Scan for the cell matching the given text and deliver its [X, Y] coordinate at center. 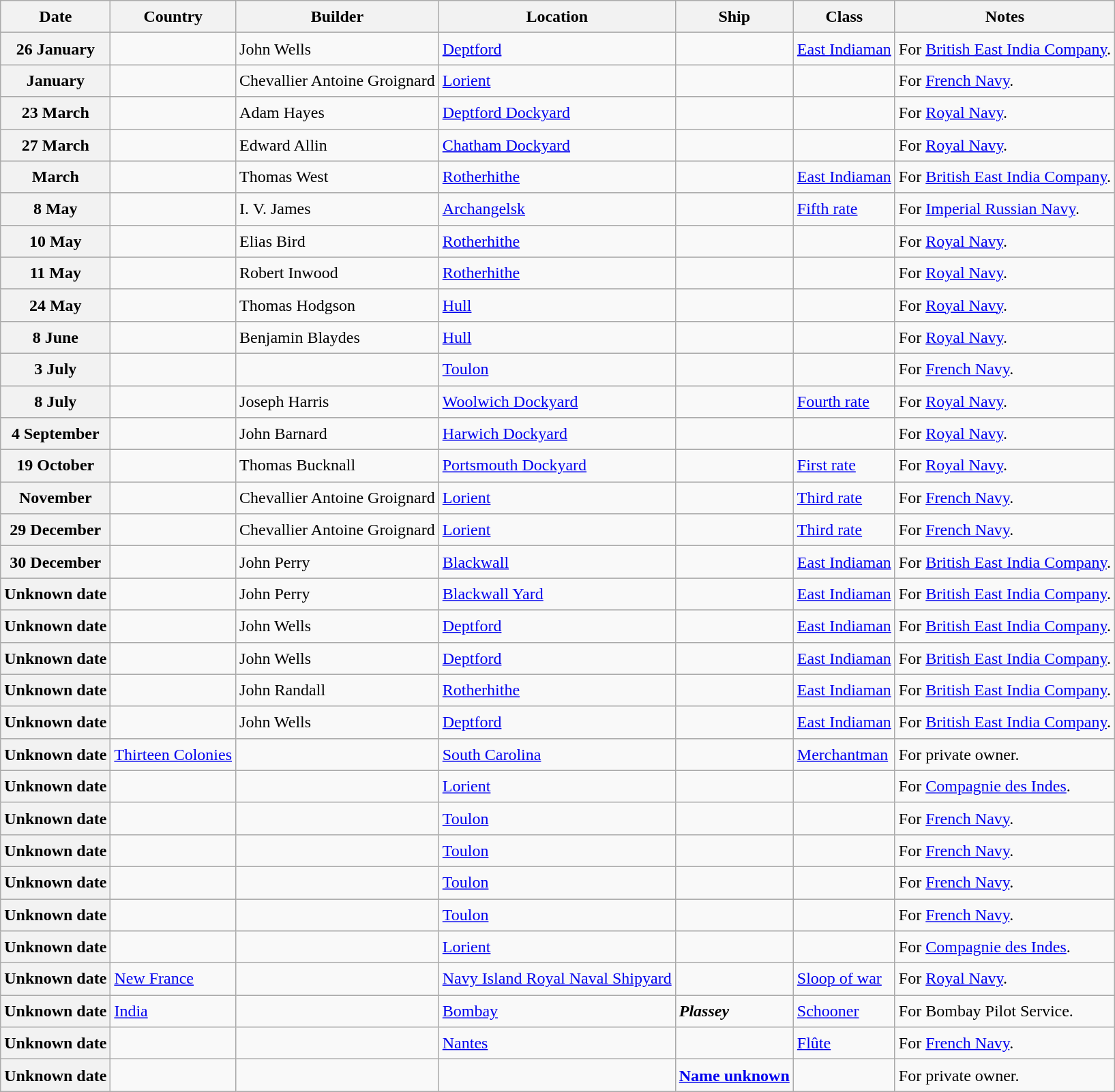
19 October [56, 466]
March [56, 177]
Class [844, 16]
Deptford Dockyard [556, 113]
Bombay [556, 1012]
South Carolina [556, 754]
Name unknown [734, 1076]
Blackwall Yard [556, 594]
10 May [56, 241]
Joseph Harris [338, 402]
Thomas Hodgson [338, 305]
24 May [56, 305]
Sloop of war [844, 979]
November [56, 498]
Benjamin Blaydes [338, 337]
Archangelsk [556, 209]
Thomas West [338, 177]
Thomas Bucknall [338, 466]
29 December [56, 530]
For Imperial Russian Navy. [1005, 209]
8 July [56, 402]
30 December [56, 562]
Location [556, 16]
John Randall [338, 690]
Edward Allin [338, 145]
23 March [56, 113]
3 July [56, 369]
11 May [56, 273]
Builder [338, 16]
Chatham Dockyard [556, 145]
Nantes [556, 1043]
8 May [56, 209]
Schooner [844, 1012]
Navy Island Royal Naval Shipyard [556, 979]
Blackwall [556, 562]
For Bombay Pilot Service. [1005, 1012]
8 June [56, 337]
Thirteen Colonies [173, 754]
New France [173, 979]
Flûte [844, 1043]
John Barnard [338, 434]
Woolwich Dockyard [556, 402]
Robert Inwood [338, 273]
Date [56, 16]
Fifth rate [844, 209]
I. V. James [338, 209]
27 March [56, 145]
Harwich Dockyard [556, 434]
Notes [1005, 16]
Elias Bird [338, 241]
Adam Hayes [338, 113]
January [56, 80]
First rate [844, 466]
Fourth rate [844, 402]
Merchantman [844, 754]
India [173, 1012]
Country [173, 16]
Plassey [734, 1012]
4 September [56, 434]
Ship [734, 16]
26 January [56, 49]
Portsmouth Dockyard [556, 466]
